Search for the cell housing the specified text and yield its (X, Y) center coordinate. 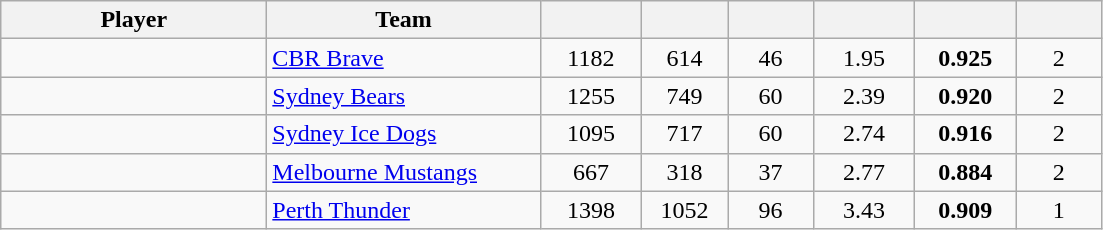
Team (404, 20)
0.925 (966, 58)
1182 (590, 58)
3.43 (864, 210)
Player (134, 20)
2.74 (864, 134)
CBR Brave (404, 58)
1 (1059, 210)
Sydney Ice Dogs (404, 134)
0.909 (966, 210)
1255 (590, 96)
2.77 (864, 172)
749 (684, 96)
96 (771, 210)
Melbourne Mustangs (404, 172)
2.39 (864, 96)
1.95 (864, 58)
0.884 (966, 172)
Perth Thunder (404, 210)
Sydney Bears (404, 96)
717 (684, 134)
1052 (684, 210)
1095 (590, 134)
0.916 (966, 134)
37 (771, 172)
667 (590, 172)
1398 (590, 210)
0.920 (966, 96)
46 (771, 58)
318 (684, 172)
614 (684, 58)
